Extract the (X, Y) coordinate from the center of the cell holding the provided text.  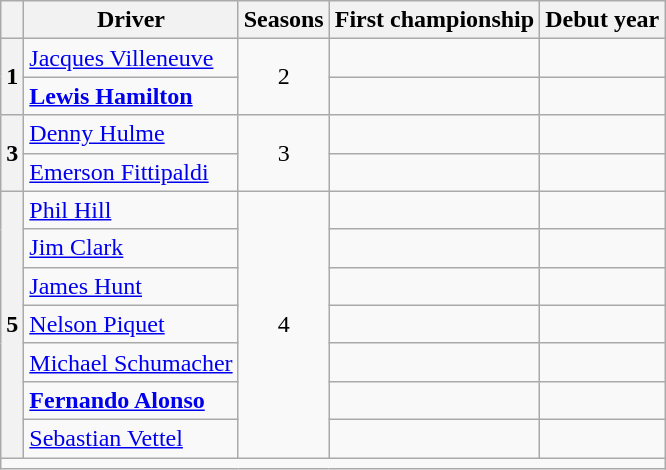
Phil Hill (131, 210)
1 (12, 77)
James Hunt (131, 286)
Michael Schumacher (131, 362)
First championship (434, 20)
5 (12, 324)
Nelson Piquet (131, 324)
Emerson Fittipaldi (131, 172)
Sebastian Vettel (131, 438)
Driver (131, 20)
Seasons (284, 20)
Jacques Villeneuve (131, 58)
Jim Clark (131, 248)
Denny Hulme (131, 134)
4 (284, 324)
2 (284, 77)
Lewis Hamilton (131, 96)
Debut year (602, 20)
Fernando Alonso (131, 400)
